Scan for the cell matching the given text and deliver its [x, y] coordinate at center. 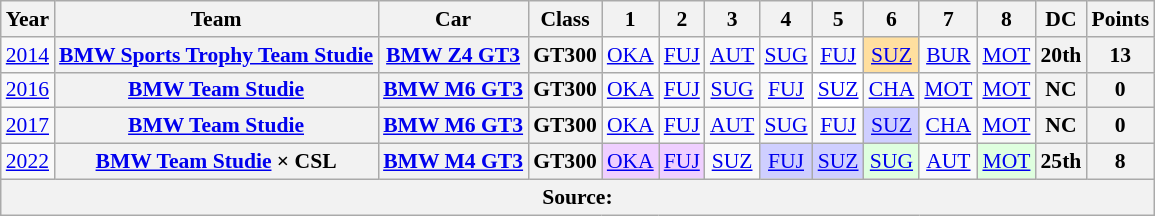
20th [1060, 55]
2014 [28, 55]
6 [892, 19]
BUR [948, 55]
Team [216, 19]
4 [786, 19]
Year [28, 19]
1 [630, 19]
2016 [28, 90]
5 [838, 19]
BMW Z4 GT3 [453, 55]
25th [1060, 162]
BMW M4 GT3 [453, 162]
BMW Sports Trophy Team Studie [216, 55]
2017 [28, 126]
BMW Team Studie × CSL [216, 162]
DC [1060, 19]
Source: [578, 197]
7 [948, 19]
2 [682, 19]
Class [565, 19]
13 [1120, 55]
Points [1120, 19]
Car [453, 19]
3 [732, 19]
2022 [28, 162]
